For the text-containing cell, return its midpoint in (x, y) coordinate format. 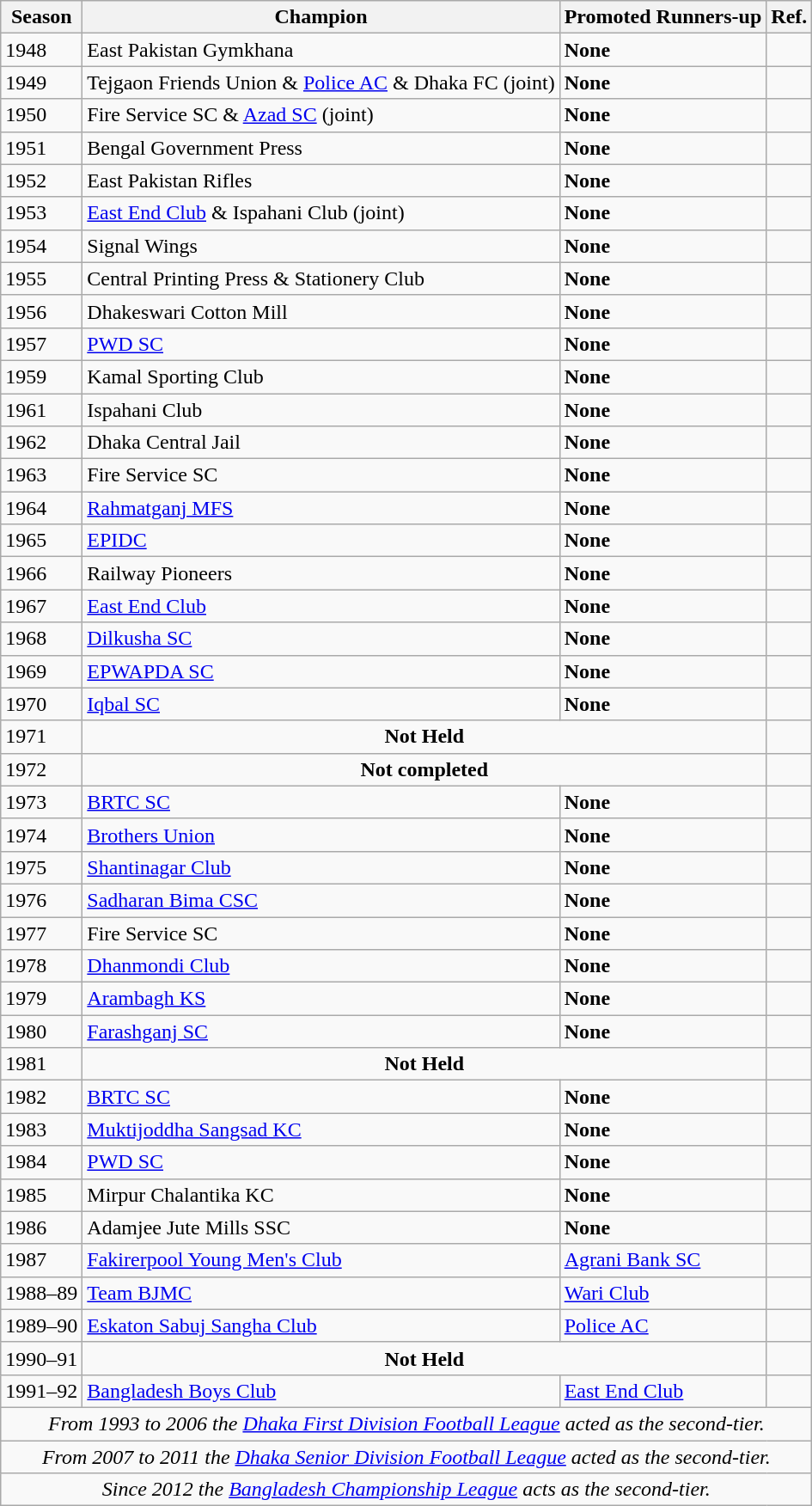
Agrani Bank SC (663, 1260)
Champion (321, 17)
Dhakeswari Cotton Mill (321, 311)
1969 (41, 671)
1954 (41, 246)
Tejgaon Friends Union & Police AC & Dhaka FC (joint) (321, 83)
1989–90 (41, 1325)
Brothers Union (321, 835)
1950 (41, 115)
1948 (41, 50)
Rahmatganj MFS (321, 508)
EPWAPDA SC (321, 671)
1977 (41, 933)
1971 (41, 737)
1976 (41, 900)
Team BJMC (321, 1293)
1978 (41, 966)
1964 (41, 508)
Ispahani Club (321, 410)
Kamal Sporting Club (321, 376)
1983 (41, 1129)
1961 (41, 410)
Signal Wings (321, 246)
Arambagh KS (321, 999)
1955 (41, 279)
1966 (41, 573)
Wari Club (663, 1293)
From 2007 to 2011 the Dhaka Senior Division Football League acted as the second-tier. (406, 1457)
Dilkusha SC (321, 639)
1949 (41, 83)
1963 (41, 475)
Not completed (424, 769)
Mirpur Chalantika KC (321, 1195)
Central Printing Press & Stationery Club (321, 279)
Shantinagar Club (321, 867)
East End Club & Ispahani Club (joint) (321, 213)
Adamjee Jute Mills SSC (321, 1227)
EPIDC (321, 541)
1957 (41, 344)
Eskaton Sabuj Sangha Club (321, 1325)
Iqbal SC (321, 704)
1973 (41, 802)
East Pakistan Gymkhana (321, 50)
1987 (41, 1260)
Bengal Government Press (321, 148)
Muktijoddha Sangsad KC (321, 1129)
Dhaka Central Jail (321, 443)
1985 (41, 1195)
1980 (41, 1032)
1959 (41, 376)
Season (41, 17)
1953 (41, 213)
Bangladesh Boys Club (321, 1391)
Promoted Runners-up (663, 17)
Fire Service SC & Azad SC (joint) (321, 115)
1974 (41, 835)
1979 (41, 999)
Dhanmondi Club (321, 966)
1968 (41, 639)
Since 2012 the Bangladesh Championship League acts as the second-tier. (406, 1490)
1972 (41, 769)
1952 (41, 181)
1956 (41, 311)
Fakirerpool Young Men's Club (321, 1260)
Farashganj SC (321, 1032)
1981 (41, 1064)
1988–89 (41, 1293)
1967 (41, 606)
1962 (41, 443)
1951 (41, 148)
Police AC (663, 1325)
Sadharan Bima CSC (321, 900)
1984 (41, 1162)
1965 (41, 541)
Railway Pioneers (321, 573)
1990–91 (41, 1358)
Ref. (789, 17)
1986 (41, 1227)
1970 (41, 704)
1991–92 (41, 1391)
From 1993 to 2006 the Dhaka First Division Football League acted as the second-tier. (406, 1423)
East Pakistan Rifles (321, 181)
1975 (41, 867)
1982 (41, 1097)
